Capture the cell that displays the provided text and extract its [x, y] central coordinate. 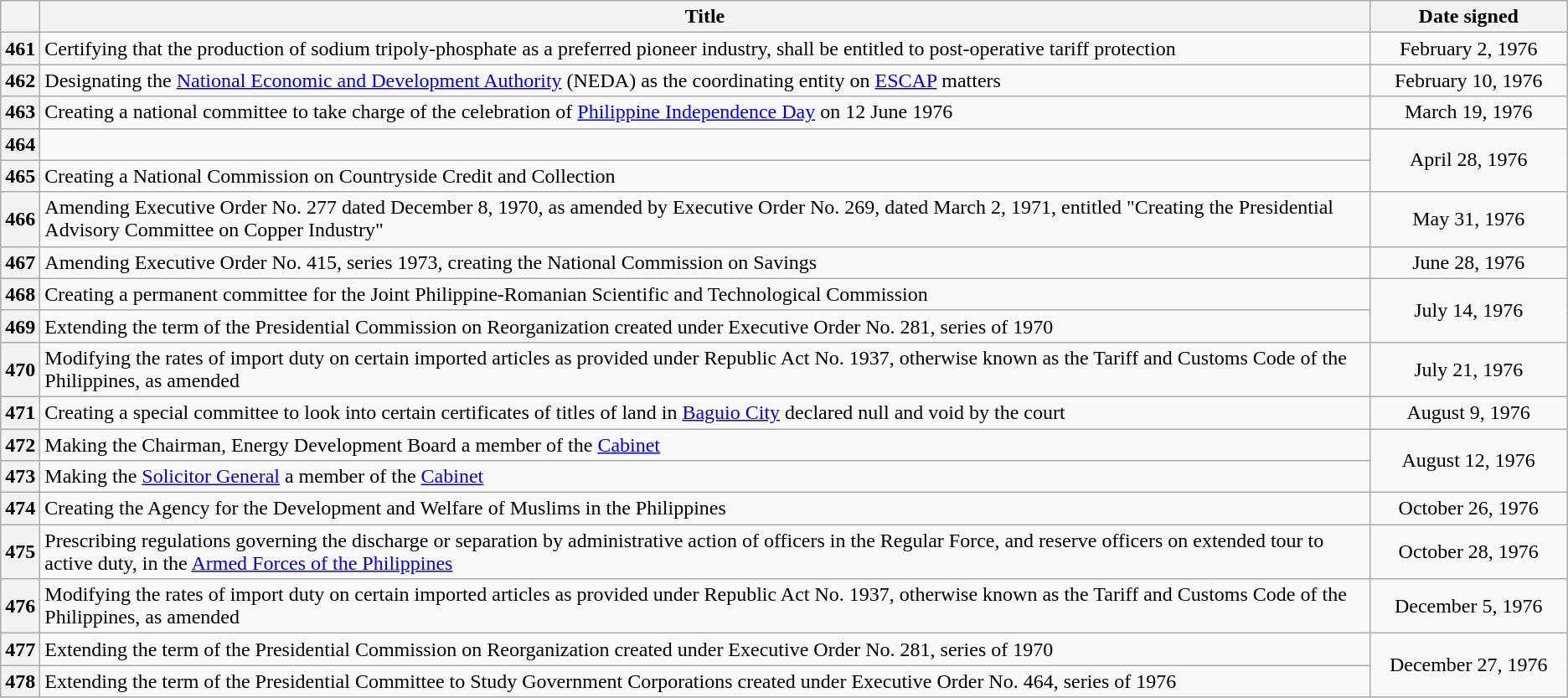
463 [20, 112]
465 [20, 176]
March 19, 1976 [1468, 112]
476 [20, 607]
469 [20, 326]
Certifying that the production of sodium tripoly-phosphate as a preferred pioneer industry, shall be entitled to post-operative tariff protection [705, 49]
Date signed [1468, 17]
466 [20, 220]
December 27, 1976 [1468, 665]
470 [20, 369]
August 9, 1976 [1468, 412]
December 5, 1976 [1468, 607]
461 [20, 49]
October 28, 1976 [1468, 551]
475 [20, 551]
June 28, 1976 [1468, 262]
February 10, 1976 [1468, 80]
Extending the term of the Presidential Committee to Study Government Corporations created under Executive Order No. 464, series of 1976 [705, 681]
473 [20, 477]
477 [20, 649]
Creating the Agency for the Development and Welfare of Muslims in the Philippines [705, 509]
467 [20, 262]
Title [705, 17]
478 [20, 681]
471 [20, 412]
Creating a special committee to look into certain certificates of titles of land in Baguio City declared null and void by the court [705, 412]
474 [20, 509]
July 14, 1976 [1468, 310]
462 [20, 80]
Designating the National Economic and Development Authority (NEDA) as the coordinating entity on ESCAP matters [705, 80]
August 12, 1976 [1468, 461]
468 [20, 294]
464 [20, 144]
July 21, 1976 [1468, 369]
Creating a National Commission on Countryside Credit and Collection [705, 176]
Amending Executive Order No. 415, series 1973, creating the National Commission on Savings [705, 262]
October 26, 1976 [1468, 509]
472 [20, 445]
Creating a permanent committee for the Joint Philippine-Romanian Scientific and Technological Commission [705, 294]
Making the Solicitor General a member of the Cabinet [705, 477]
Creating a national committee to take charge of the celebration of Philippine Independence Day on 12 June 1976 [705, 112]
May 31, 1976 [1468, 220]
February 2, 1976 [1468, 49]
Making the Chairman, Energy Development Board a member of the Cabinet [705, 445]
April 28, 1976 [1468, 160]
